Output the (x, y) coordinate of the center of the cell containing the given text.  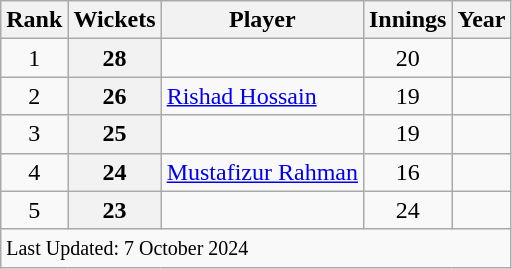
Last Updated: 7 October 2024 (256, 248)
Mustafizur Rahman (262, 172)
20 (407, 58)
25 (114, 134)
4 (34, 172)
28 (114, 58)
Rank (34, 20)
26 (114, 96)
1 (34, 58)
3 (34, 134)
16 (407, 172)
2 (34, 96)
Wickets (114, 20)
5 (34, 210)
Year (482, 20)
Player (262, 20)
Innings (407, 20)
23 (114, 210)
Rishad Hossain (262, 96)
